Extract the [x, y] coordinate from the center of the cell holding the provided text.  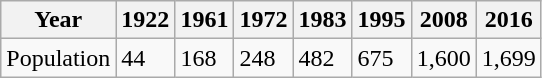
482 [322, 58]
1983 [322, 20]
Population [58, 58]
2016 [508, 20]
1,699 [508, 58]
168 [204, 58]
44 [146, 58]
1961 [204, 20]
2008 [444, 20]
1972 [264, 20]
248 [264, 58]
1995 [382, 20]
Year [58, 20]
1922 [146, 20]
675 [382, 58]
1,600 [444, 58]
